Find where the given text appears and provide that cell's center as [X, Y] coordinate. 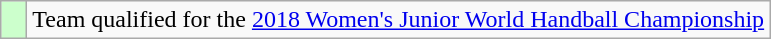
Team qualified for the 2018 Women's Junior World Handball Championship [398, 20]
